Determine the [X, Y] coordinate at the center of the cell enclosing the given text.  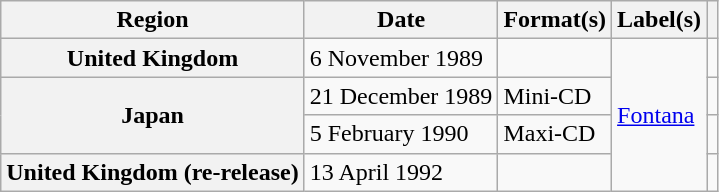
Japan [152, 115]
United Kingdom (re-release) [152, 172]
13 April 1992 [401, 172]
Format(s) [555, 20]
Mini-CD [555, 96]
Maxi-CD [555, 134]
5 February 1990 [401, 134]
United Kingdom [152, 58]
21 December 1989 [401, 96]
Region [152, 20]
Label(s) [660, 20]
Date [401, 20]
6 November 1989 [401, 58]
Fontana [660, 115]
